Locate the cell with the specified text and output its (x, y) center coordinate. 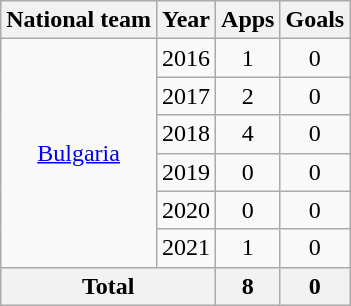
2019 (186, 172)
2020 (186, 210)
Bulgaria (79, 153)
Goals (315, 20)
Year (186, 20)
2021 (186, 248)
Apps (248, 20)
8 (248, 286)
2 (248, 96)
Total (108, 286)
2017 (186, 96)
National team (79, 20)
2016 (186, 58)
2018 (186, 134)
4 (248, 134)
